For the text-containing cell, return its midpoint in [X, Y] coordinate format. 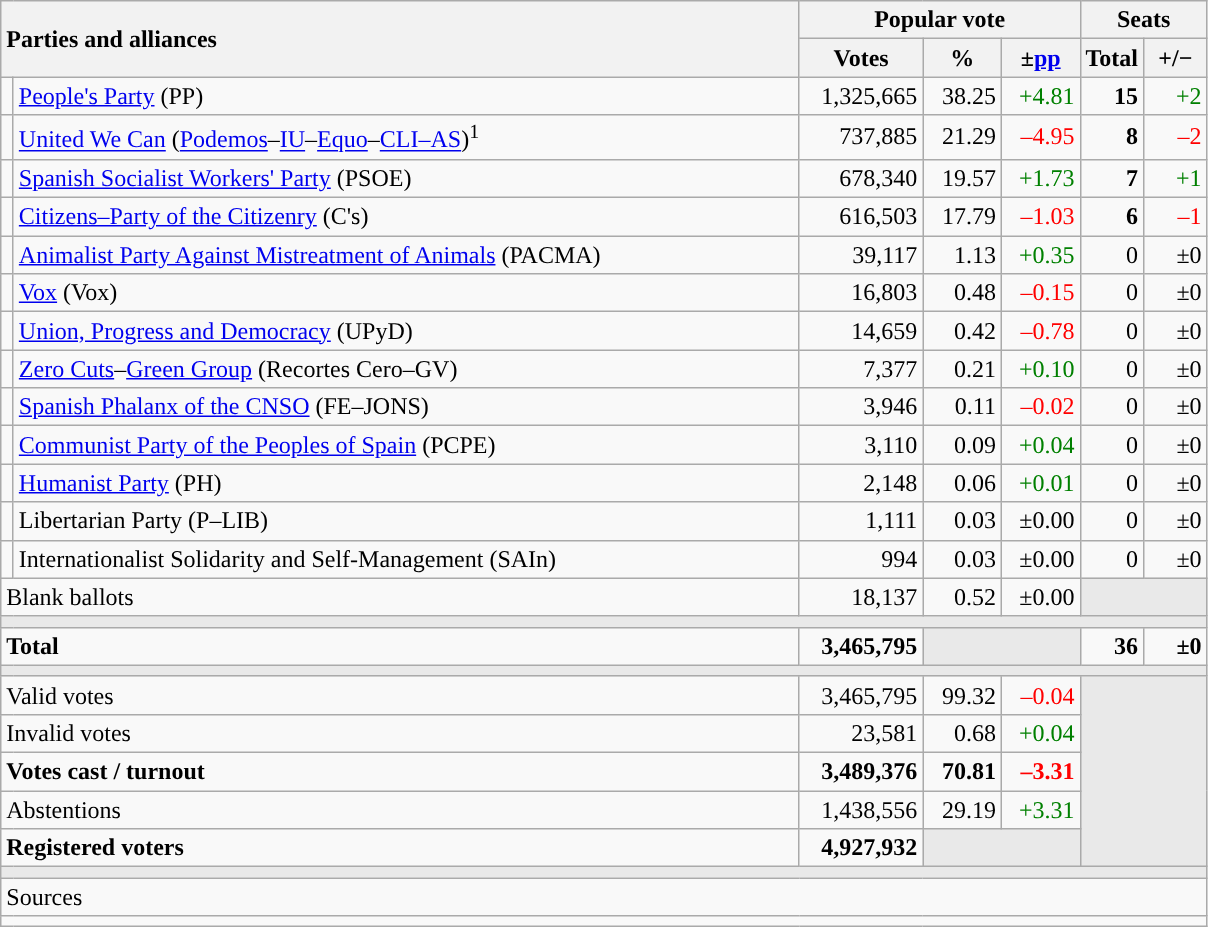
39,117 [861, 255]
Vox (Vox) [406, 293]
Invalid votes [400, 733]
Internationalist Solidarity and Self-Management (SAIn) [406, 559]
1,325,665 [861, 96]
0.06 [962, 483]
–3.31 [1040, 772]
7 [1112, 178]
70.81 [962, 772]
4,927,932 [861, 848]
0.52 [962, 597]
616,503 [861, 217]
Seats [1144, 20]
±pp [1040, 58]
Sources [604, 897]
994 [861, 559]
Spanish Socialist Workers' Party (PSOE) [406, 178]
Union, Progress and Democracy (UPyD) [406, 331]
6 [1112, 217]
18,137 [861, 597]
99.32 [962, 695]
Valid votes [400, 695]
678,340 [861, 178]
0.68 [962, 733]
+3.31 [1040, 810]
% [962, 58]
0.09 [962, 445]
Votes [861, 58]
–0.02 [1040, 407]
23,581 [861, 733]
–2 [1176, 138]
1,438,556 [861, 810]
3,110 [861, 445]
0.21 [962, 369]
Spanish Phalanx of the CNSO (FE–JONS) [406, 407]
–1.03 [1040, 217]
3,946 [861, 407]
Zero Cuts–Green Group (Recortes Cero–GV) [406, 369]
+/− [1176, 58]
0.48 [962, 293]
–0.15 [1040, 293]
36 [1112, 646]
+2 [1176, 96]
Humanist Party (PH) [406, 483]
+4.81 [1040, 96]
Citizens–Party of the Citizenry (C's) [406, 217]
–1 [1176, 217]
+0.01 [1040, 483]
+1.73 [1040, 178]
+0.35 [1040, 255]
7,377 [861, 369]
+0.10 [1040, 369]
Animalist Party Against Mistreatment of Animals (PACMA) [406, 255]
Popular vote [940, 20]
2,148 [861, 483]
21.29 [962, 138]
0.11 [962, 407]
3,489,376 [861, 772]
Communist Party of the Peoples of Spain (PCPE) [406, 445]
15 [1112, 96]
16,803 [861, 293]
Votes cast / turnout [400, 772]
29.19 [962, 810]
–4.95 [1040, 138]
14,659 [861, 331]
1.13 [962, 255]
8 [1112, 138]
+1 [1176, 178]
17.79 [962, 217]
19.57 [962, 178]
–0.78 [1040, 331]
Blank ballots [400, 597]
Parties and alliances [400, 39]
38.25 [962, 96]
737,885 [861, 138]
0.42 [962, 331]
Abstentions [400, 810]
1,111 [861, 521]
–0.04 [1040, 695]
Libertarian Party (P–LIB) [406, 521]
People's Party (PP) [406, 96]
Registered voters [400, 848]
United We Can (Podemos–IU–Equo–CLI–AS)1 [406, 138]
